Provide the (x, y) coordinate of the cell's center where the given text is located.  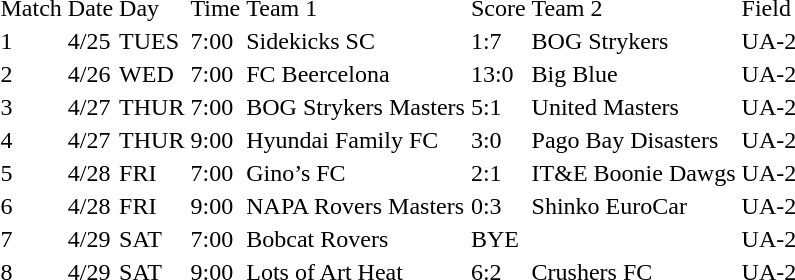
13:0 (498, 74)
Pago Bay Disasters (634, 140)
1:7 (498, 41)
BOG Strykers (634, 41)
4/26 (90, 74)
Hyundai Family FC (356, 140)
TUES (152, 41)
Gino’s FC (356, 173)
IT&E Boonie Dawgs (634, 173)
4/25 (90, 41)
Sidekicks SC (356, 41)
WED (152, 74)
NAPA Rovers Masters (356, 206)
SAT (152, 239)
4/29 (90, 239)
BOG Strykers Masters (356, 107)
3:0 (498, 140)
5:1 (498, 107)
FC Beercelona (356, 74)
BYE (498, 239)
Big Blue (634, 74)
0:3 (498, 206)
Bobcat Rovers (356, 239)
2:1 (498, 173)
United Masters (634, 107)
Shinko EuroCar (634, 206)
